Locate the cell with the specified text and output its (x, y) center coordinate. 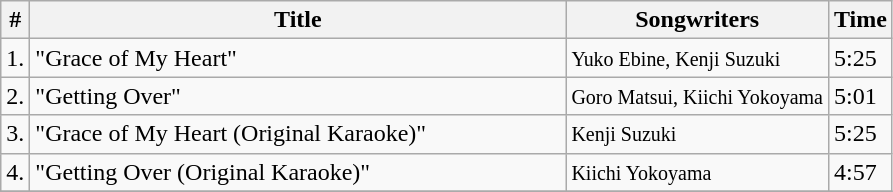
Goro Matsui, Kiichi Yokoyama (698, 96)
Title (298, 20)
Kenji Suzuki (698, 134)
"Grace of My Heart (Original Karaoke)" (298, 134)
# (16, 20)
Songwriters (698, 20)
2. (16, 96)
3. (16, 134)
"Grace of My Heart" (298, 58)
5:01 (861, 96)
4:57 (861, 172)
"Getting Over (Original Karaoke)" (298, 172)
"Getting Over" (298, 96)
Kiichi Yokoyama (698, 172)
Yuko Ebine, Kenji Suzuki (698, 58)
4. (16, 172)
Time (861, 20)
1. (16, 58)
